Capture the cell that displays the provided text and extract its [X, Y] central coordinate. 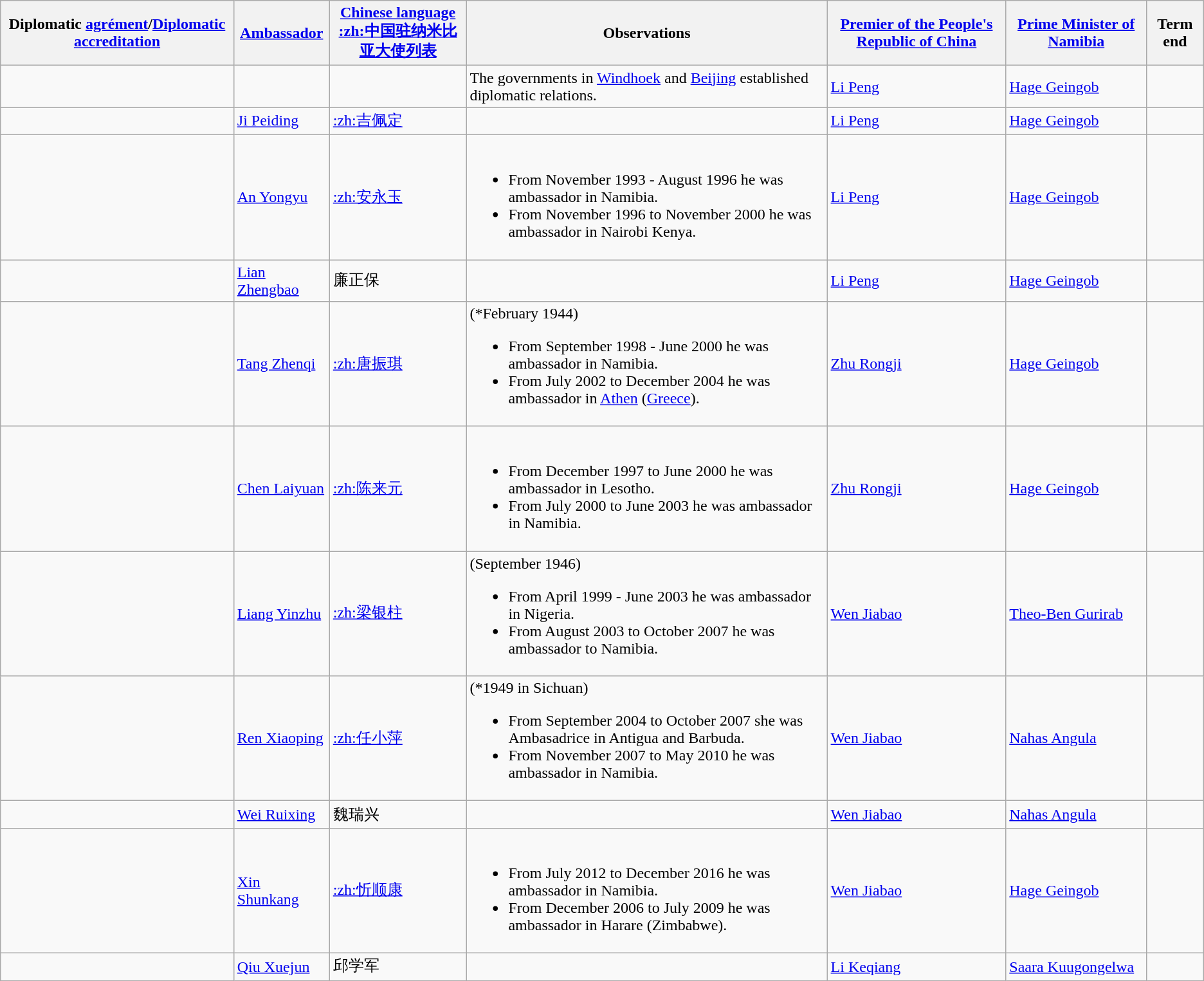
Premier of the People's Republic of China [917, 33]
(*February 1944)From September 1998 - June 2000 he was ambassador in Namibia.From July 2002 to December 2004 he was ambassador in Athen (Greece). [647, 364]
Diplomatic agrément/Diplomatic accreditation [117, 33]
The governments in Windhoek and Beijing established diplomatic relations. [647, 86]
Chinese language:zh:中国驻纳米比亚大使列表 [397, 33]
Qiu Xuejun [282, 966]
廉正保 [397, 280]
(September 1946)From April 1999 - June 2003 he was ambassador in Nigeria.From August 2003 to October 2007 he was ambassador to Namibia. [647, 614]
:zh:陈来元 [397, 489]
:zh:忻顺康 [397, 890]
Xin Shunkang [282, 890]
Chen Laiyuan [282, 489]
Saara Kuugongelwa [1077, 966]
From December 1997 to June 2000 he was ambassador in Lesotho.From July 2000 to June 2003 he was ambassador in Namibia. [647, 489]
Observations [647, 33]
:zh:安永玉 [397, 197]
Ji Peiding [282, 121]
Ren Xiaoping [282, 738]
:zh:吉佩定 [397, 121]
Tang Zhenqi [282, 364]
:zh:任小萍 [397, 738]
Wei Ruixing [282, 814]
Li Keqiang [917, 966]
From July 2012 to December 2016 he was ambassador in Namibia.From December 2006 to July 2009 he was ambassador in Harare (Zimbabwe). [647, 890]
From November 1993 - August 1996 he was ambassador in Namibia.From November 1996 to November 2000 he was ambassador in Nairobi Kenya. [647, 197]
Liang Yinzhu [282, 614]
Lian Zhengbao [282, 280]
:zh:唐振琪 [397, 364]
Term end [1176, 33]
魏瑞兴 [397, 814]
Ambassador [282, 33]
邱学军 [397, 966]
An Yongyu [282, 197]
:zh:梁银柱 [397, 614]
Prime Minister of Namibia [1077, 33]
Theo-Ben Gurirab [1077, 614]
